Find where the given text appears and provide that cell's center as (X, Y) coordinate. 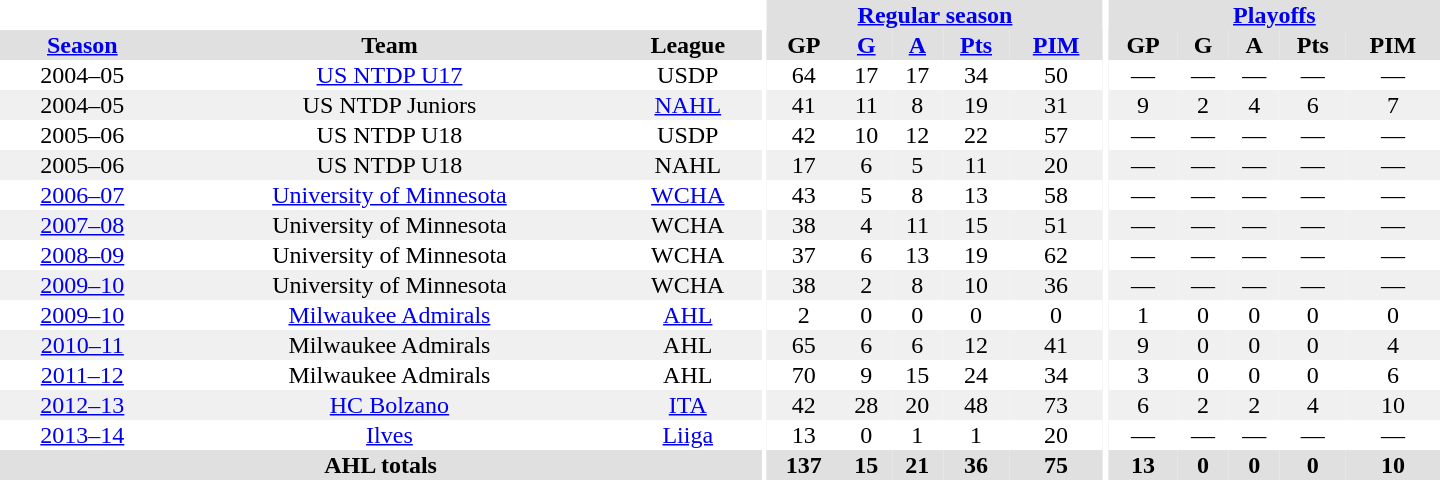
62 (1056, 255)
24 (976, 375)
31 (1056, 105)
Team (390, 45)
2010–11 (82, 345)
AHL totals (380, 465)
43 (804, 195)
50 (1056, 75)
2012–13 (82, 405)
2013–14 (82, 435)
37 (804, 255)
7 (1393, 105)
2011–12 (82, 375)
75 (1056, 465)
Playoffs (1274, 15)
64 (804, 75)
48 (976, 405)
2007–08 (82, 225)
22 (976, 135)
Ilves (390, 435)
2006–07 (82, 195)
Liiga (688, 435)
US NTDP U17 (390, 75)
28 (866, 405)
70 (804, 375)
2008–09 (82, 255)
58 (1056, 195)
US NTDP Juniors (390, 105)
57 (1056, 135)
137 (804, 465)
ITA (688, 405)
League (688, 45)
HC Bolzano (390, 405)
Regular season (935, 15)
51 (1056, 225)
21 (918, 465)
Season (82, 45)
73 (1056, 405)
65 (804, 345)
3 (1144, 375)
